Pinpoint the cell where the given text exists, returning its [x, y] midpoint coordinate. 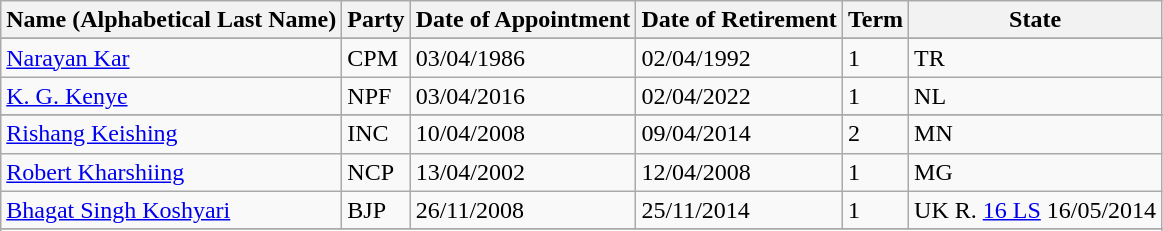
Term [875, 20]
25/11/2014 [740, 210]
Rishang Keishing [172, 134]
UK R. 16 LS 16/05/2014 [1036, 210]
02/04/1992 [740, 58]
03/04/1986 [523, 58]
K. G. Kenye [172, 96]
State [1036, 20]
Party [376, 20]
TR [1036, 58]
CPM [376, 58]
MG [1036, 172]
Date of Retirement [740, 20]
Robert Kharshiing [172, 172]
Name (Alphabetical Last Name) [172, 20]
26/11/2008 [523, 210]
Date of Appointment [523, 20]
INC [376, 134]
NL [1036, 96]
12/04/2008 [740, 172]
13/04/2002 [523, 172]
NCP [376, 172]
02/04/2022 [740, 96]
03/04/2016 [523, 96]
Narayan Kar [172, 58]
09/04/2014 [740, 134]
2 [875, 134]
10/04/2008 [523, 134]
Bhagat Singh Koshyari [172, 210]
BJP [376, 210]
NPF [376, 96]
MN [1036, 134]
